Identify which cell holds the provided text, then report its [x, y] central coordinate. 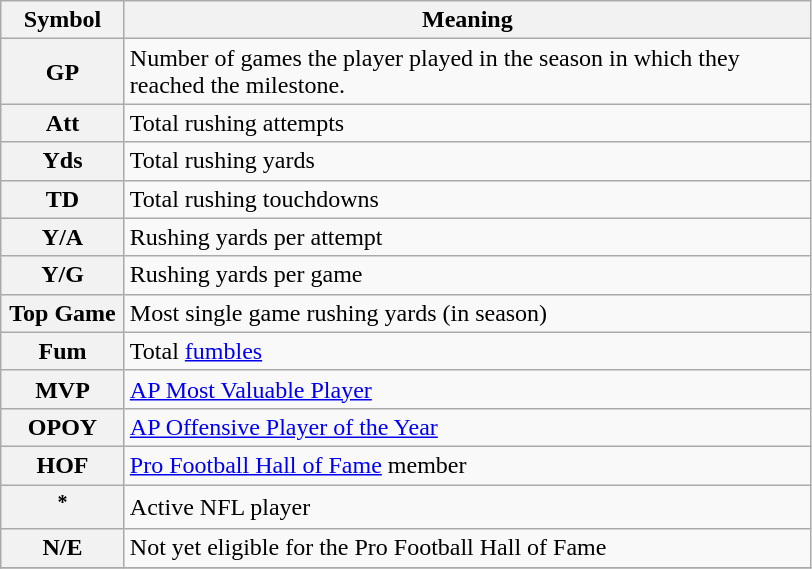
Pro Football Hall of Fame member [467, 465]
MVP [63, 389]
Total rushing yards [467, 161]
Y/A [63, 237]
Number of games the player played in the season in which they reached the milestone. [467, 72]
Total fumbles [467, 351]
Fum [63, 351]
Most single game rushing yards (in season) [467, 313]
HOF [63, 465]
Total rushing touchdowns [467, 199]
TD [63, 199]
* [63, 506]
GP [63, 72]
Total rushing attempts [467, 123]
Yds [63, 161]
AP Offensive Player of the Year [467, 427]
Top Game [63, 313]
Not yet eligible for the Pro Football Hall of Fame [467, 548]
Rushing yards per game [467, 275]
Y/G [63, 275]
Meaning [467, 20]
Att [63, 123]
N/E [63, 548]
Symbol [63, 20]
Rushing yards per attempt [467, 237]
OPOY [63, 427]
Active NFL player [467, 506]
AP Most Valuable Player [467, 389]
